Provide the (X, Y) coordinate of the cell's center where the given text is located.  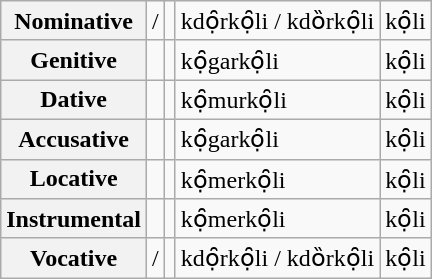
Accusative (74, 139)
kọ̑murkọ̑li (277, 100)
Genitive (74, 60)
Vocative (74, 258)
Instrumental (74, 219)
Nominative (74, 21)
Locative (74, 179)
Dative (74, 100)
